Pinpoint the cell where the given text exists, returning its [X, Y] midpoint coordinate. 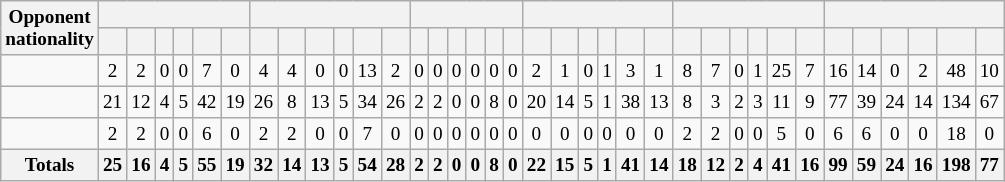
Totals [50, 166]
32 [263, 166]
48 [956, 71]
28 [395, 166]
198 [956, 166]
38 [630, 102]
20 [536, 102]
34 [367, 102]
9 [810, 102]
59 [866, 166]
15 [565, 166]
11 [781, 102]
10 [989, 71]
22 [536, 166]
55 [207, 166]
134 [956, 102]
21 [112, 102]
Opponentnationality [50, 28]
99 [838, 166]
54 [367, 166]
67 [989, 102]
42 [207, 102]
39 [866, 102]
